Locate the cell with the specified text and output its (X, Y) center coordinate. 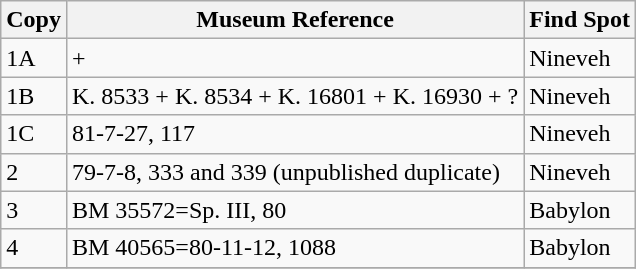
3 (34, 210)
+ (294, 58)
81-7-27, 117 (294, 134)
4 (34, 248)
Copy (34, 20)
BM 35572=Sp. III, 80 (294, 210)
Find Spot (580, 20)
Museum Reference (294, 20)
1A (34, 58)
1B (34, 96)
1C (34, 134)
2 (34, 172)
K. 8533 + K. 8534 + K. 16801 + K. 16930 + ? (294, 96)
79-7-8, 333 and 339 (unpublished duplicate) (294, 172)
BM 40565=80-11-12, 1088 (294, 248)
